Identify which cell holds the provided text, then report its [X, Y] central coordinate. 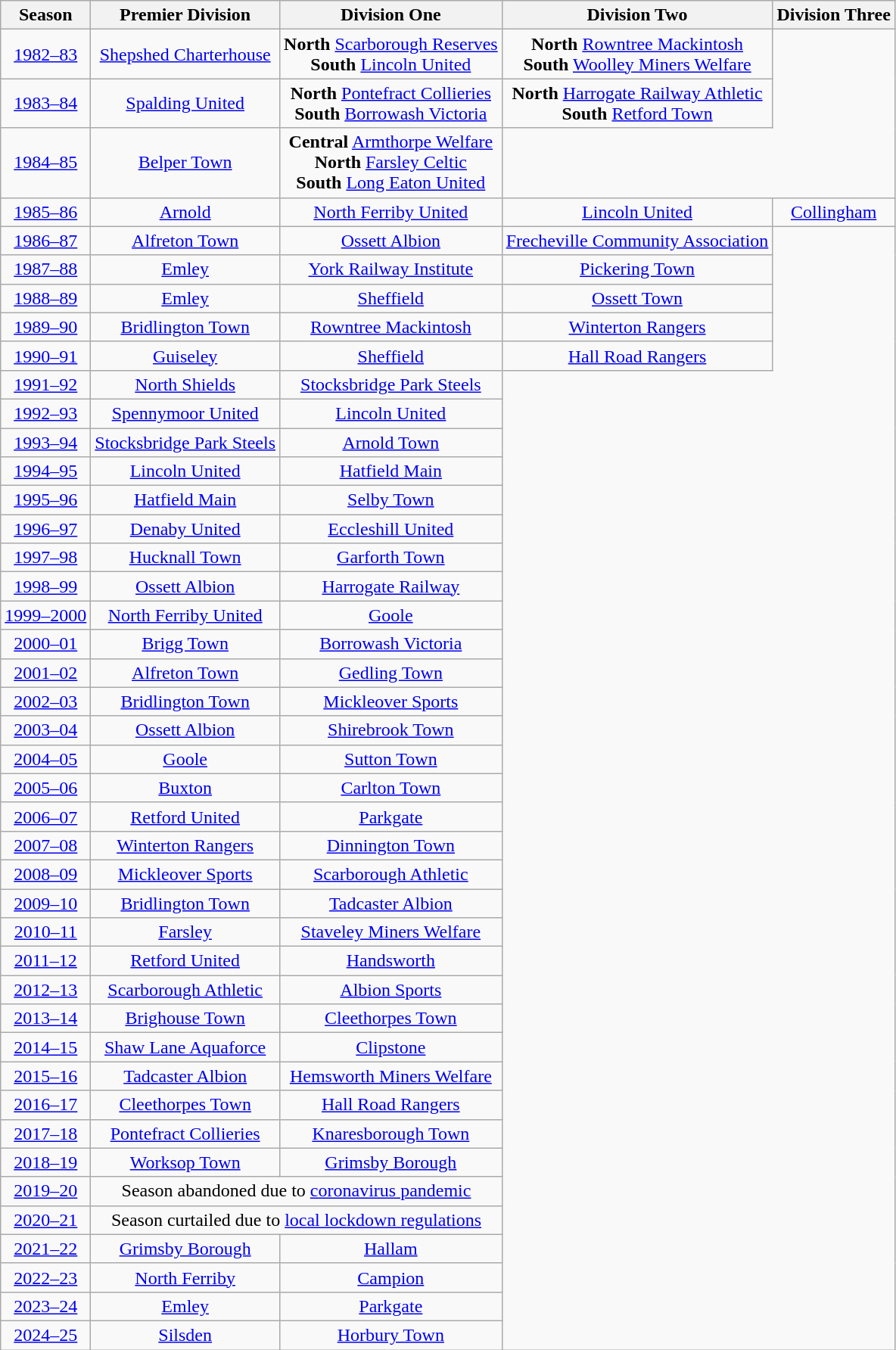
2022–23 [45, 1277]
Staveley Miners Welfare [391, 932]
1998–99 [45, 586]
1992–93 [45, 413]
Division Two [637, 15]
Central Armthorpe WelfareNorth Farsley CelticSouth Long Eaton United [391, 163]
Division One [391, 15]
Buxton [185, 788]
Carlton Town [391, 788]
1987–88 [45, 269]
Borrowash Victoria [391, 644]
2008–09 [45, 874]
1985–86 [45, 212]
Season abandoned due to coronavirus pandemic [297, 1191]
Campion [391, 1277]
1997–98 [45, 558]
North Rowntree MackintoshSouth Woolley Miners Welfare [637, 54]
Dinnington Town [391, 845]
Shirebrook Town [391, 730]
Brigg Town [185, 644]
Gedling Town [391, 673]
2020–21 [45, 1220]
North Shields [185, 384]
Eccleshill United [391, 529]
Denaby United [185, 529]
Handsworth [391, 961]
Knaresborough Town [391, 1134]
Garforth Town [391, 558]
1984–85 [45, 163]
Harrogate Railway [391, 586]
1990–91 [45, 356]
1988–89 [45, 298]
2015–16 [45, 1076]
Spennymoor United [185, 413]
1983–84 [45, 103]
2018–19 [45, 1162]
York Railway Institute [391, 269]
Premier Division [185, 15]
2010–11 [45, 932]
Hallam [391, 1249]
North Ferriby [185, 1277]
1991–92 [45, 384]
1986–87 [45, 241]
2001–02 [45, 673]
Selby Town [391, 500]
2003–04 [45, 730]
2006–07 [45, 817]
2011–12 [45, 961]
Ossett Town [637, 298]
1982–83 [45, 54]
Shepshed Charterhouse [185, 54]
1994–95 [45, 471]
Frecheville Community Association [637, 241]
Collingham [834, 212]
Pickering Town [637, 269]
1996–97 [45, 529]
2005–06 [45, 788]
2004–05 [45, 759]
2024–25 [45, 1335]
2017–18 [45, 1134]
Hucknall Town [185, 558]
Rowntree Mackintosh [391, 327]
Arnold [185, 212]
North Harrogate Railway AthleticSouth Retford Town [637, 103]
Spalding United [185, 103]
2013–14 [45, 1019]
Farsley [185, 932]
Season [45, 15]
2012–13 [45, 990]
2000–01 [45, 644]
Worksop Town [185, 1162]
2021–22 [45, 1249]
Pontefract Collieries [185, 1134]
Silsden [185, 1335]
2002–03 [45, 701]
Season curtailed due to local lockdown regulations [297, 1220]
2014–15 [45, 1047]
Shaw Lane Aquaforce [185, 1047]
Brighouse Town [185, 1019]
1999–2000 [45, 615]
2023–24 [45, 1306]
Hemsworth Miners Welfare [391, 1076]
Belper Town [185, 163]
Sutton Town [391, 759]
2007–08 [45, 845]
Division Three [834, 15]
2019–20 [45, 1191]
North Pontefract CollieriesSouth Borrowash Victoria [391, 103]
1993–94 [45, 443]
Albion Sports [391, 990]
Guiseley [185, 356]
2009–10 [45, 903]
Clipstone [391, 1047]
Arnold Town [391, 443]
Horbury Town [391, 1335]
1995–96 [45, 500]
North Scarborough ReservesSouth Lincoln United [391, 54]
2016–17 [45, 1105]
1989–90 [45, 327]
